Output the [x, y] coordinate of the center of the cell containing the given text.  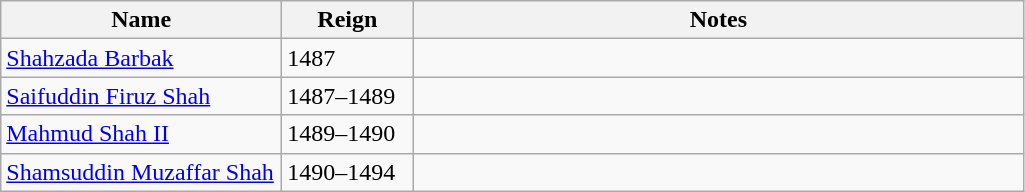
Reign [348, 20]
Shamsuddin Muzaffar Shah [142, 172]
Saifuddin Firuz Shah [142, 96]
1489–1490 [348, 134]
Shahzada Barbak [142, 58]
1490–1494 [348, 172]
Notes [718, 20]
1487–1489 [348, 96]
Mahmud Shah II [142, 134]
Name [142, 20]
1487 [348, 58]
